Search for the cell housing the specified text and yield its [x, y] center coordinate. 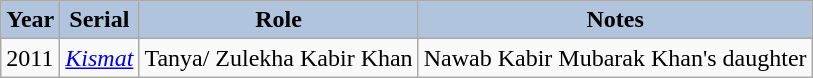
Notes [615, 20]
Tanya/ Zulekha Kabir Khan [278, 58]
Role [278, 20]
Nawab Kabir Mubarak Khan's daughter [615, 58]
Kismat [100, 58]
Year [30, 20]
Serial [100, 20]
2011 [30, 58]
